Pinpoint the cell where the given text exists, returning its [x, y] midpoint coordinate. 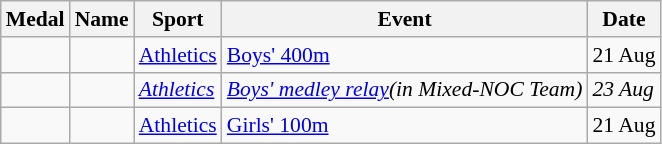
Girls' 100m [405, 126]
Date [624, 19]
Boys' 400m [405, 55]
Event [405, 19]
Boys' medley relay(in Mixed-NOC Team) [405, 90]
Name [102, 19]
23 Aug [624, 90]
Medal [36, 19]
Sport [178, 19]
